Extract the [X, Y] coordinate from the center of the cell holding the provided text.  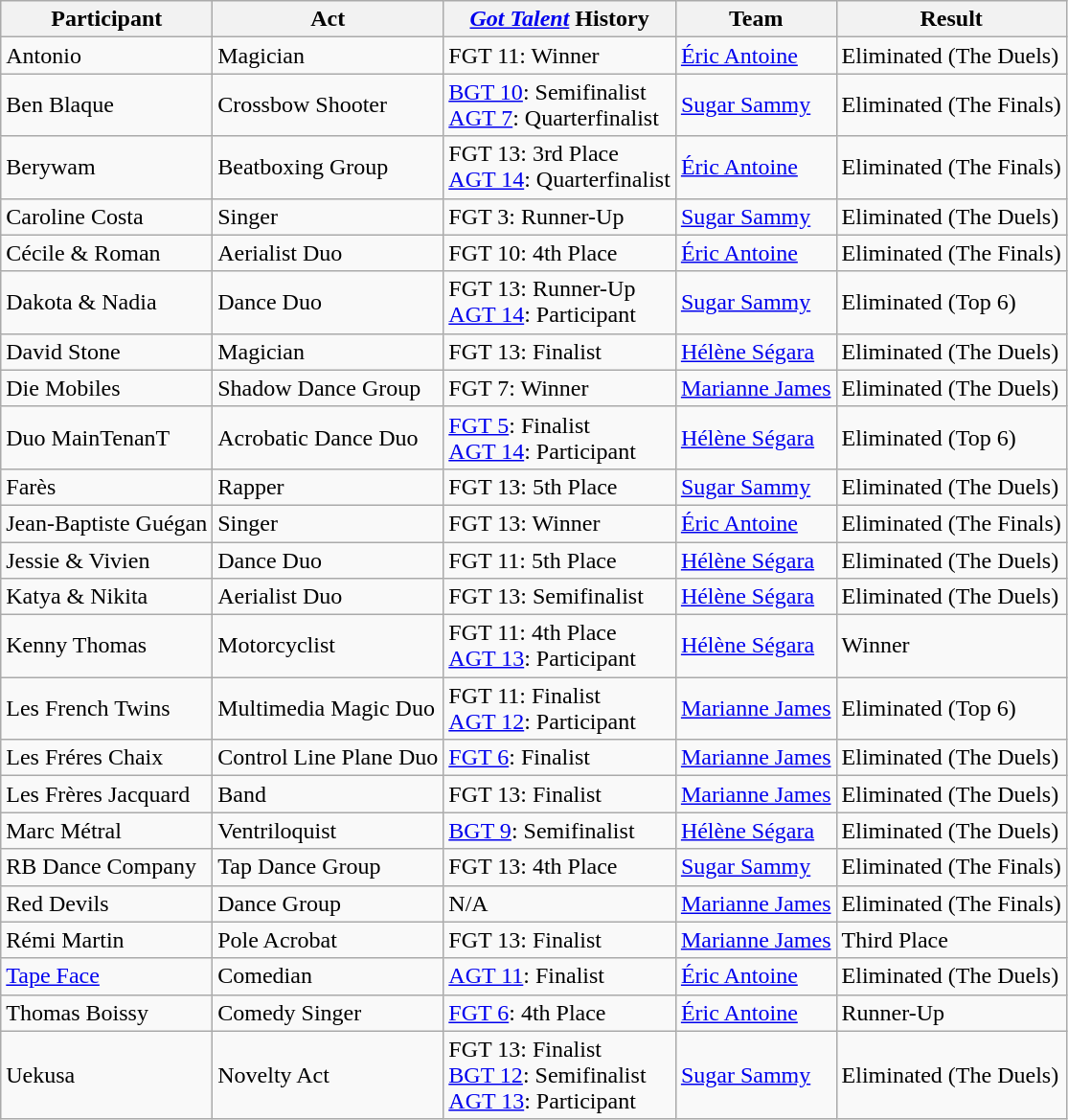
Duo MainTenanT [107, 437]
Result [951, 19]
Farès [107, 487]
Team [756, 19]
FGT 11: Winner [559, 56]
FGT 13: Semifinalist [559, 597]
Ventriloquist [328, 831]
FGT 11: 4th PlaceAGT 13: Participant [559, 646]
BGT 10: SemifinalistAGT 7: Quarterfinalist [559, 105]
Winner [951, 646]
FGT 13: 5th Place [559, 487]
Die Mobiles [107, 388]
Comedian [328, 976]
Acrobatic Dance Duo [328, 437]
Ben Blaque [107, 105]
FGT 11: FinalistAGT 12: Participant [559, 709]
Cécile & Roman [107, 253]
Control Line Plane Duo [328, 758]
Third Place [951, 940]
RB Dance Company [107, 867]
Shadow Dance Group [328, 388]
FGT 13: Winner [559, 523]
Marc Métral [107, 831]
Dance Group [328, 903]
Les French Twins [107, 709]
Band [328, 794]
Tap Dance Group [328, 867]
FGT 5: FinalistAGT 14: Participant [559, 437]
Berywam [107, 167]
Act [328, 19]
FGT 7: Winner [559, 388]
BGT 9: Semifinalist [559, 831]
FGT 13: FinalistBGT 12: SemifinalistAGT 13: Participant [559, 1075]
Kenny Thomas [107, 646]
Caroline Costa [107, 217]
FGT 13: 4th Place [559, 867]
N/A [559, 903]
Crossbow Shooter [328, 105]
AGT 11: Finalist [559, 976]
Runner-Up [951, 1013]
FGT 3: Runner-Up [559, 217]
Beatboxing Group [328, 167]
FGT 13: 3rd PlaceAGT 14: Quarterfinalist [559, 167]
FGT 11: 5th Place [559, 560]
Dakota & Nadia [107, 303]
Motorcyclist [328, 646]
Les Fréres Chaix [107, 758]
Katya & Nikita [107, 597]
Pole Acrobat [328, 940]
Novelty Act [328, 1075]
Rémi Martin [107, 940]
Multimedia Magic Duo [328, 709]
FGT 6: Finalist [559, 758]
FGT 10: 4th Place [559, 253]
Les Frères Jacquard [107, 794]
Thomas Boissy [107, 1013]
Tape Face [107, 976]
Rapper [328, 487]
Jean-Baptiste Guégan [107, 523]
Comedy Singer [328, 1013]
David Stone [107, 352]
Participant [107, 19]
Uekusa [107, 1075]
Red Devils [107, 903]
Got Talent History [559, 19]
Antonio [107, 56]
FGT 6: 4th Place [559, 1013]
Jessie & Vivien [107, 560]
FGT 13: Runner-UpAGT 14: Participant [559, 303]
